Scan for the cell matching the given text and deliver its [X, Y] coordinate at center. 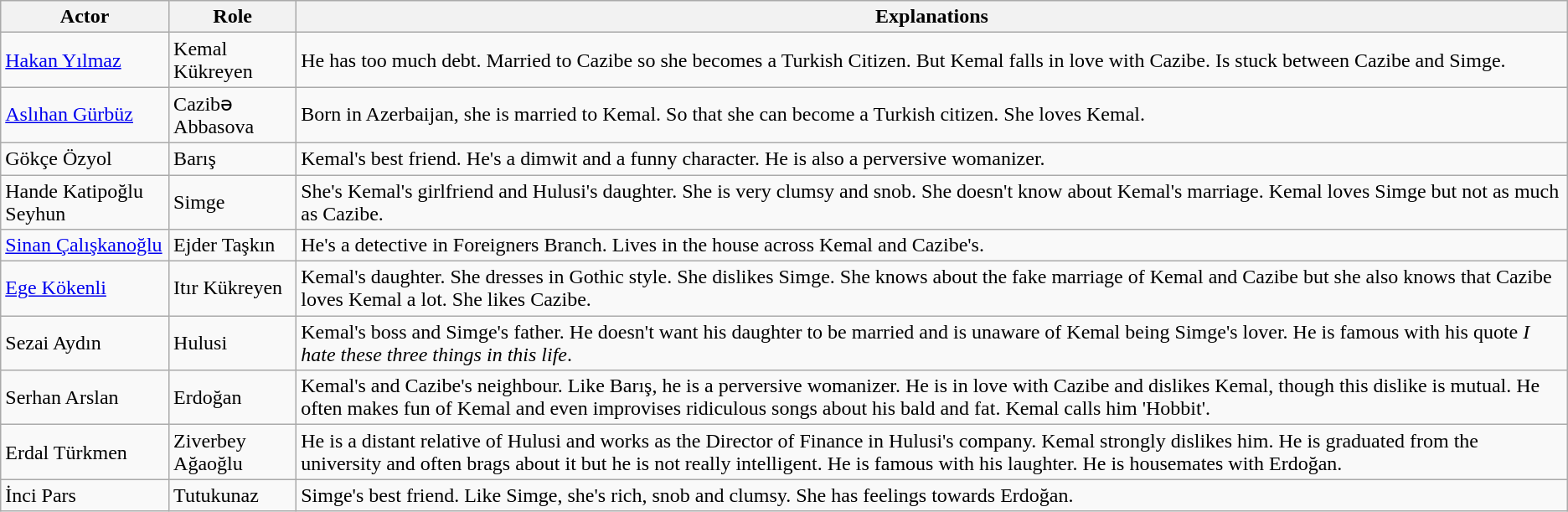
Erdal Türkmen [85, 453]
Cazibə Abbasova [233, 116]
İnci Pars [85, 495]
Simge [233, 201]
Role [233, 17]
Itır Kükreyen [233, 288]
Sezai Aydın [85, 344]
Sinan Çalışkanoğlu [85, 246]
Erdoğan [233, 397]
Born in Azerbaijan, she is married to Kemal. So that she can become a Turkish citizen. She loves Kemal. [932, 116]
He's a detective in Foreigners Branch. Lives in the house across Kemal and Cazibe's. [932, 246]
Aslıhan Gürbüz [85, 116]
Gökçe Özyol [85, 158]
Ejder Taşkın [233, 246]
Hande Katipoğlu Seyhun [85, 201]
He has too much debt. Married to Cazibe so she becomes a Turkish Citizen. But Kemal falls in love with Cazibe. Is stuck between Cazibe and Simge. [932, 60]
Serhan Arslan [85, 397]
Ege Kökenli [85, 288]
Ziverbey Ağaoğlu [233, 453]
Explanations [932, 17]
Tutukunaz [233, 495]
Hakan Yılmaz [85, 60]
Hulusi [233, 344]
Actor [85, 17]
Kemal's best friend. He's a dimwit and a funny character. He is also a perversive womanizer. [932, 158]
Kemal Kükreyen [233, 60]
Simge's best friend. Like Simge, she's rich, snob and clumsy. She has feelings towards Erdoğan. [932, 495]
Barış [233, 158]
